Find where the given text appears and provide that cell's center as [X, Y] coordinate. 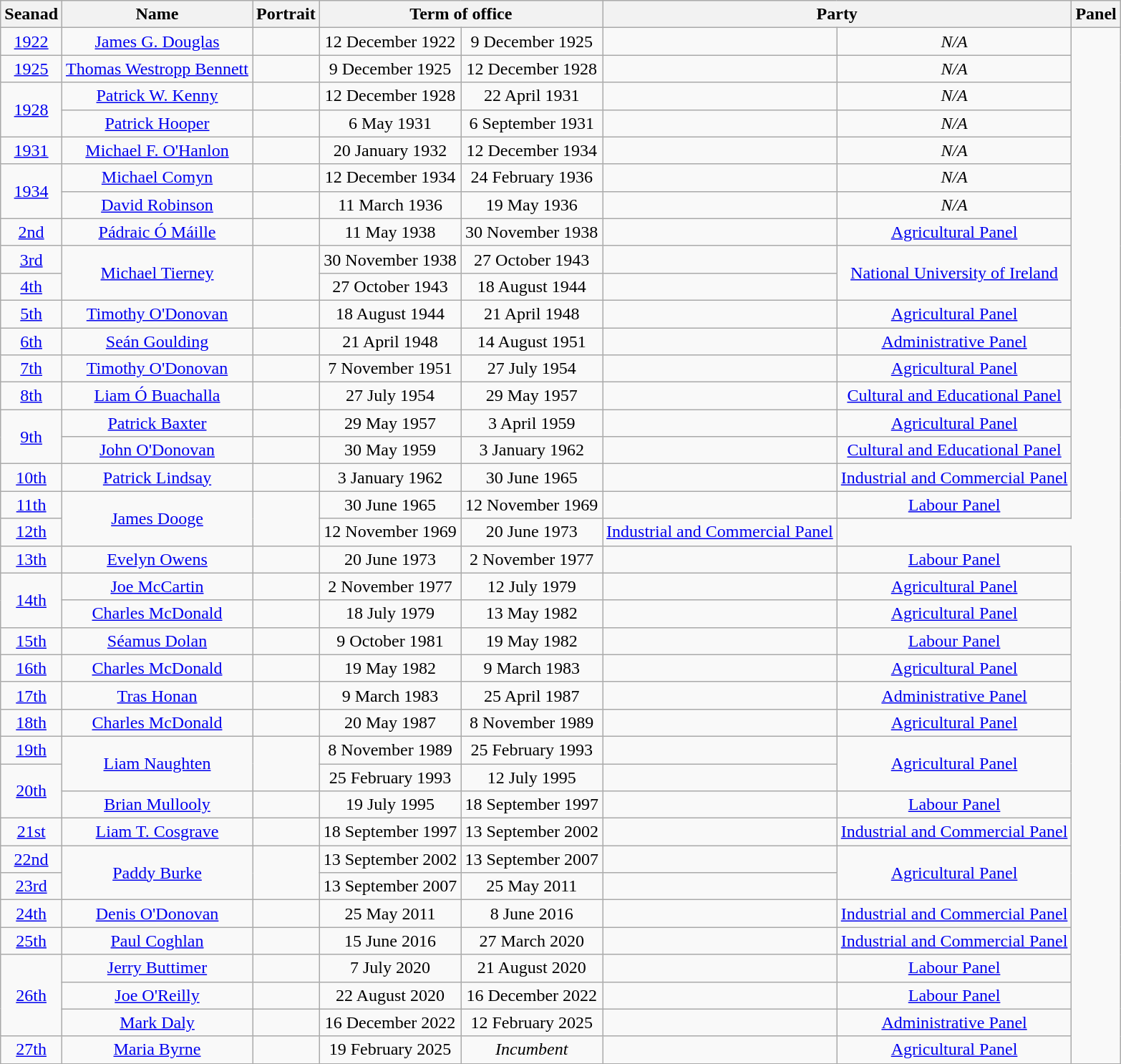
Evelyn Owens [157, 559]
25 April 1987 [532, 695]
14th [31, 600]
30 May 1959 [390, 450]
7 November 1951 [390, 369]
11 March 1936 [390, 205]
Michael Tierney [157, 273]
Michael F. O'Hanlon [157, 150]
20 January 1932 [390, 150]
1922 [31, 42]
19 July 1995 [390, 805]
4th [31, 286]
Seanad [31, 14]
19 May 1936 [532, 205]
19 February 2025 [390, 1050]
15 June 2016 [390, 941]
12 July 1979 [532, 586]
15th [31, 641]
Maria Byrne [157, 1050]
James Dooge [157, 518]
6th [31, 342]
2nd [31, 232]
Patrick Hooper [157, 123]
Name [157, 14]
22 August 2020 [390, 995]
Liam Ó Buachalla [157, 396]
James G. Douglas [157, 42]
8th [31, 396]
6 September 1931 [532, 123]
9th [31, 437]
27th [31, 1050]
18 July 1979 [390, 614]
Liam T. Cosgrave [157, 832]
14 August 1951 [532, 342]
Denis O'Donovan [157, 914]
17th [31, 695]
Patrick Baxter [157, 423]
Party [838, 14]
12 December 1922 [390, 42]
David Robinson [157, 205]
10th [31, 478]
3 April 1959 [532, 423]
22 April 1931 [532, 96]
Thomas Westropp Bennett [157, 69]
24 February 1936 [532, 178]
21st [31, 832]
Paddy Burke [157, 873]
7th [31, 369]
12th [31, 532]
6 May 1931 [390, 123]
11 May 1938 [390, 232]
16th [31, 668]
20th [31, 790]
19th [31, 750]
National University of Ireland [954, 273]
Joe McCartin [157, 586]
1931 [31, 150]
1928 [31, 110]
Séamus Dolan [157, 641]
1934 [31, 191]
Michael Comyn [157, 178]
23rd [31, 886]
Jerry Buttimer [157, 968]
13 May 1982 [532, 614]
12 July 1995 [532, 777]
Tras Honan [157, 695]
Patrick Lindsay [157, 478]
18th [31, 722]
11th [31, 505]
Patrick W. Kenny [157, 96]
1925 [31, 69]
21 August 2020 [532, 968]
Brian Mullooly [157, 805]
3rd [31, 259]
Term of office [461, 14]
7 July 2020 [390, 968]
Panel [1096, 14]
12 February 2025 [532, 1022]
Incumbent [532, 1050]
24th [31, 914]
20 May 1987 [390, 722]
Paul Coghlan [157, 941]
5th [31, 314]
John O'Donovan [157, 450]
13th [31, 559]
Liam Naughten [157, 763]
27 March 2020 [532, 941]
22nd [31, 859]
Pádraic Ó Máille [157, 232]
25th [31, 941]
8 June 2016 [532, 914]
26th [31, 995]
Seán Goulding [157, 342]
Mark Daly [157, 1022]
9 October 1981 [390, 641]
Joe O'Reilly [157, 995]
Portrait [286, 14]
